Search for the cell housing the specified text and yield its [x, y] center coordinate. 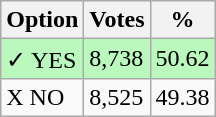
8,525 [117, 97]
Option [42, 20]
8,738 [117, 59]
50.62 [182, 59]
Votes [117, 20]
49.38 [182, 97]
✓ YES [42, 59]
X NO [42, 97]
% [182, 20]
